Return the [x, y] coordinate for the center point of the cell that contains the specified text.  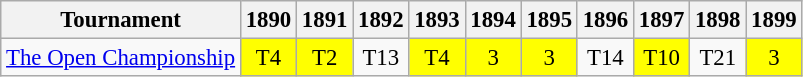
1896 [605, 20]
T10 [661, 58]
T21 [718, 58]
1890 [268, 20]
1898 [718, 20]
1897 [661, 20]
Tournament [121, 20]
1893 [437, 20]
T2 [325, 58]
1894 [493, 20]
T13 [381, 58]
1892 [381, 20]
1899 [774, 20]
T14 [605, 58]
The Open Championship [121, 58]
1895 [549, 20]
1891 [325, 20]
